From the cell containing the given text, extract its center point as (x, y) coordinate. 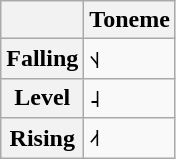
˦˨ (130, 59)
˨ (130, 98)
Rising (42, 138)
˨˦ (130, 138)
Level (42, 98)
Falling (42, 59)
Toneme (130, 20)
